From the cell containing the given text, extract its center point as [X, Y] coordinate. 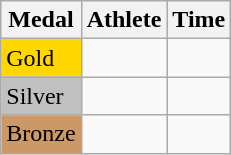
Athlete [124, 20]
Time [199, 20]
Bronze [41, 134]
Silver [41, 96]
Medal [41, 20]
Gold [41, 58]
